Locate the cell with the specified text and output its [x, y] center coordinate. 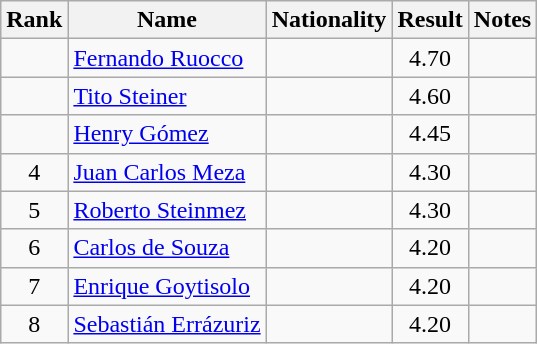
5 [34, 210]
Result [430, 20]
4.45 [430, 134]
Rank [34, 20]
Carlos de Souza [167, 248]
Juan Carlos Meza [167, 172]
7 [34, 286]
Sebastián Errázuriz [167, 324]
4.70 [430, 58]
Tito Steiner [167, 96]
Notes [502, 20]
4 [34, 172]
Fernando Ruocco [167, 58]
Roberto Steinmez [167, 210]
Nationality [329, 20]
6 [34, 248]
Enrique Goytisolo [167, 286]
4.60 [430, 96]
Henry Gómez [167, 134]
Name [167, 20]
8 [34, 324]
